Return the [x, y] coordinate for the center point of the cell that contains the specified text.  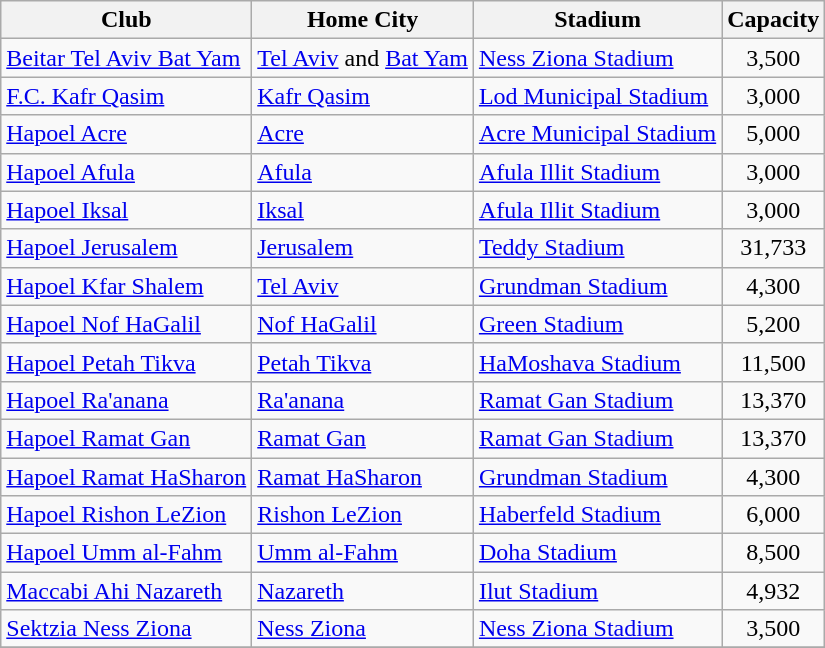
Green Stadium [597, 324]
6,000 [774, 515]
Beitar Tel Aviv Bat Yam [126, 58]
Iksal [363, 210]
Hapoel Nof HaGalil [126, 324]
Nazareth [363, 591]
Kafr Qasim [363, 96]
Ra'anana [363, 400]
Hapoel Petah Tikva [126, 362]
Ramat HaSharon [363, 477]
Hapoel Afula [126, 172]
F.C. Kafr Qasim [126, 96]
Doha Stadium [597, 553]
Lod Municipal Stadium [597, 96]
Stadium [597, 20]
5,200 [774, 324]
Home City [363, 20]
5,000 [774, 134]
Ness Ziona [363, 629]
Hapoel Acre [126, 134]
Hapoel Rishon LeZion [126, 515]
Haberfeld Stadium [597, 515]
HaMoshava Stadium [597, 362]
Jerusalem [363, 248]
Tel Aviv [363, 286]
Afula [363, 172]
Hapoel Jerusalem [126, 248]
Hapoel Ramat Gan [126, 438]
Hapoel Umm al-Fahm [126, 553]
Teddy Stadium [597, 248]
Sektzia Ness Ziona [126, 629]
Hapoel Ra'anana [126, 400]
Hapoel Kfar Shalem [126, 286]
8,500 [774, 553]
4,932 [774, 591]
Umm al-Fahm [363, 553]
Acre Municipal Stadium [597, 134]
Maccabi Ahi Nazareth [126, 591]
Acre [363, 134]
11,500 [774, 362]
Hapoel Iksal [126, 210]
Nof HaGalil [363, 324]
Capacity [774, 20]
Ramat Gan [363, 438]
Petah Tikva [363, 362]
Tel Aviv and Bat Yam [363, 58]
Hapoel Ramat HaSharon [126, 477]
Club [126, 20]
31,733 [774, 248]
Rishon LeZion [363, 515]
Ilut Stadium [597, 591]
